Provide the (x, y) coordinate of the cell's center where the given text is located.  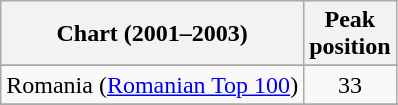
33 (350, 85)
Romania (Romanian Top 100) (152, 85)
Chart (2001–2003) (152, 34)
Peakposition (350, 34)
